Pinpoint the cell where the given text exists, returning its [X, Y] midpoint coordinate. 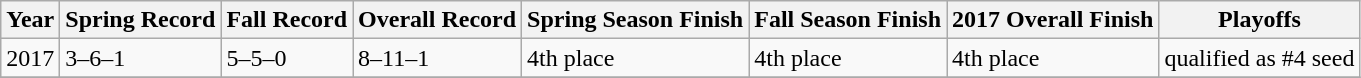
Playoffs [1260, 20]
2017 [30, 58]
Fall Record [287, 20]
Spring Record [140, 20]
Fall Season Finish [848, 20]
Year [30, 20]
Spring Season Finish [636, 20]
3–6–1 [140, 58]
2017 Overall Finish [1053, 20]
qualified as #4 seed [1260, 58]
5–5–0 [287, 58]
8–11–1 [438, 58]
Overall Record [438, 20]
